Find where the given text appears and provide that cell's center as (x, y) coordinate. 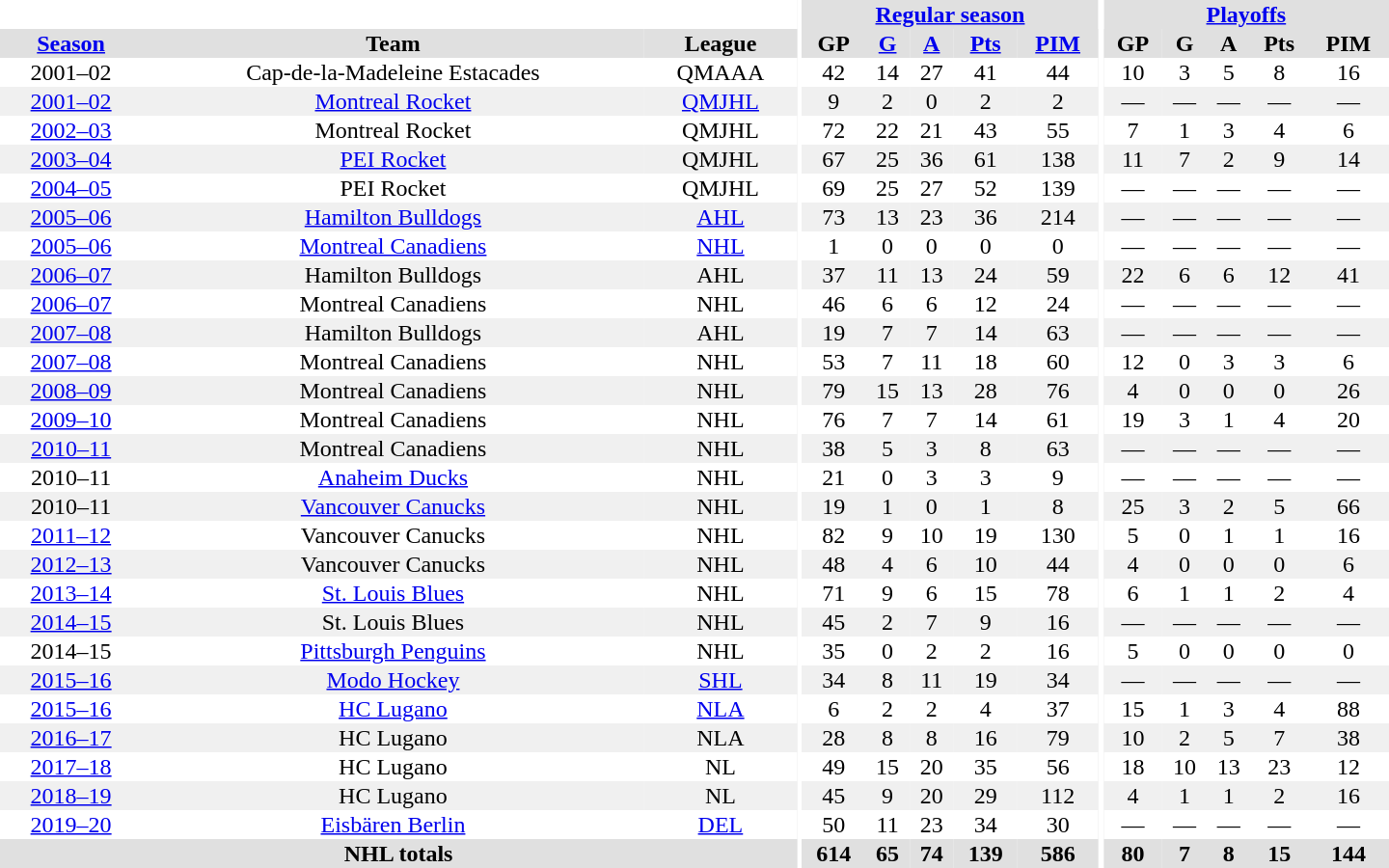
Season (71, 43)
144 (1348, 854)
Pittsburgh Penguins (393, 651)
Eisbären Berlin (393, 825)
80 (1132, 854)
2009–10 (71, 420)
Regular season (949, 14)
586 (1058, 854)
2011–12 (71, 535)
Cap-de-la-Madeleine Estacades (393, 72)
67 (833, 159)
2018–19 (71, 796)
Anaheim Ducks (393, 477)
2017–18 (71, 767)
SHL (722, 680)
26 (1348, 391)
League (722, 43)
88 (1348, 709)
74 (932, 854)
Playoffs (1246, 14)
46 (833, 304)
59 (1058, 275)
NHL totals (398, 854)
48 (833, 564)
QMAAA (722, 72)
65 (887, 854)
53 (833, 362)
73 (833, 217)
66 (1348, 506)
2016–17 (71, 738)
69 (833, 188)
43 (986, 130)
60 (1058, 362)
71 (833, 593)
DEL (722, 825)
Team (393, 43)
138 (1058, 159)
42 (833, 72)
112 (1058, 796)
2003–04 (71, 159)
2019–20 (71, 825)
30 (1058, 825)
52 (986, 188)
2002–03 (71, 130)
Modo Hockey (393, 680)
49 (833, 767)
2004–05 (71, 188)
78 (1058, 593)
214 (1058, 217)
614 (833, 854)
2013–14 (71, 593)
72 (833, 130)
29 (986, 796)
82 (833, 535)
2008–09 (71, 391)
56 (1058, 767)
50 (833, 825)
130 (1058, 535)
55 (1058, 130)
2012–13 (71, 564)
